Output the (x, y) coordinate of the center of the cell containing the given text.  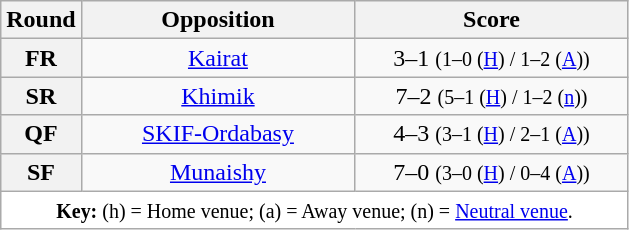
SR (41, 96)
Opposition (218, 20)
Score (492, 20)
Round (41, 20)
SKIF-Ordabasy (218, 134)
Key: (h) = Home venue; (a) = Away venue; (n) = Neutral venue. (315, 210)
Khimik (218, 96)
7–0 (3–0 (H) / 0–4 (A)) (492, 172)
7–2 (5–1 (H) / 1–2 (n)) (492, 96)
Kairat (218, 58)
SF (41, 172)
Munaishy (218, 172)
4–3 (3–1 (H) / 2–1 (A)) (492, 134)
3–1 (1–0 (H) / 1–2 (A)) (492, 58)
FR (41, 58)
QF (41, 134)
